Search for the cell housing the specified text and yield its [x, y] center coordinate. 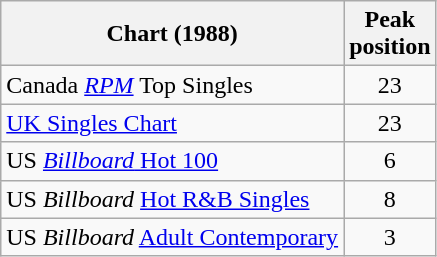
US Billboard Hot R&B Singles [172, 199]
US Billboard Hot 100 [172, 161]
6 [390, 161]
Chart (1988) [172, 34]
Canada RPM Top Singles [172, 85]
Peakposition [390, 34]
US Billboard Adult Contemporary [172, 237]
UK Singles Chart [172, 123]
8 [390, 199]
3 [390, 237]
